For the text-containing cell, return its midpoint in (x, y) coordinate format. 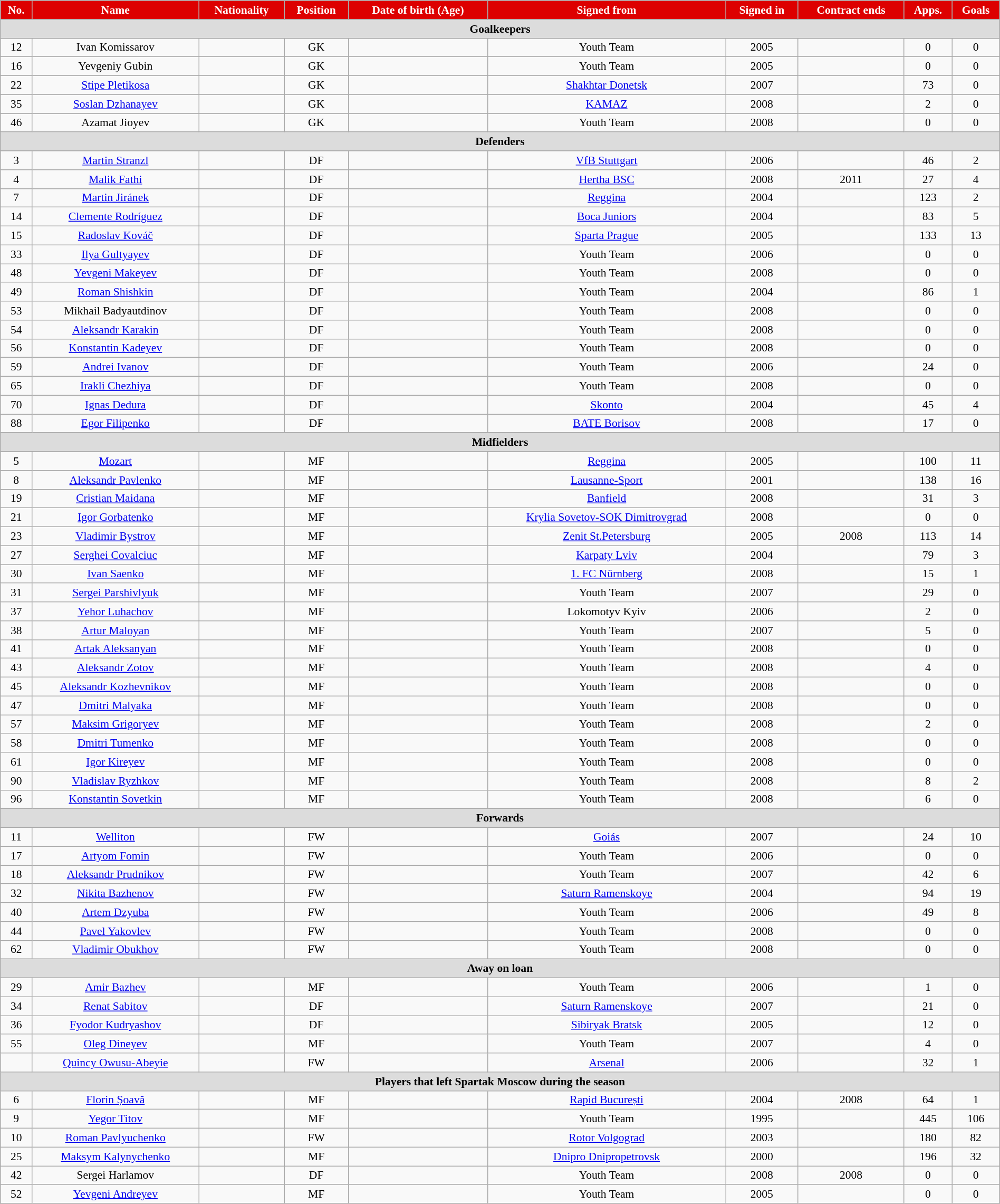
Maksim Grigoryev (116, 724)
33 (16, 254)
96 (16, 799)
Artur Maloyan (116, 630)
Martin Stranzl (116, 160)
Artyom Fomin (116, 856)
54 (16, 330)
Lokomotyv Kyiv (607, 611)
Yevgeni Makeyev (116, 273)
Sibiryak Bratsk (607, 1025)
Zenit St.Petersburg (607, 537)
13 (976, 236)
Malik Fathi (116, 179)
Aleksandr Prudnikov (116, 875)
Oleg Dineyev (116, 1044)
34 (16, 1006)
Away on loan (500, 969)
Maksym Kalynychenko (116, 1157)
Sergei Parshivlyuk (116, 593)
Defenders (500, 142)
2001 (762, 480)
2011 (851, 179)
No. (16, 10)
41 (16, 649)
Players that left Spartak Moscow during the season (500, 1082)
18 (16, 875)
Roman Pavlyuchenko (116, 1138)
Sergei Harlamov (116, 1176)
47 (16, 705)
Ilya Gultyayev (116, 254)
Egor Filipenko (116, 424)
Ivan Komissarov (116, 47)
Martin Jiránek (116, 198)
Yegor Titov (116, 1119)
100 (928, 461)
Aleksandr Kozhevnikov (116, 687)
Signed from (607, 10)
Cristian Maidana (116, 499)
Position (316, 10)
83 (928, 217)
1995 (762, 1119)
30 (16, 574)
Hertha BSC (607, 179)
38 (16, 630)
Rapid București (607, 1100)
Mikhail Badyautdinov (116, 311)
Igor Kireyev (116, 762)
Clemente Rodríguez (116, 217)
Quincy Owusu-Abeyie (116, 1063)
Skonto (607, 405)
59 (16, 367)
73 (928, 85)
Serghei Covalciuc (116, 555)
445 (928, 1119)
180 (928, 1138)
56 (16, 348)
88 (16, 424)
VfB Stuttgart (607, 160)
Goiás (607, 837)
65 (16, 386)
Lausanne-Sport (607, 480)
Aleksandr Zotov (116, 668)
Yevgeniy Gubin (116, 66)
196 (928, 1157)
106 (976, 1119)
Stipe Pletikosa (116, 85)
Aleksandr Karakin (116, 330)
37 (16, 611)
Artak Aleksanyan (116, 649)
7 (16, 198)
40 (16, 912)
Azamat Jioyev (116, 123)
2003 (762, 1138)
36 (16, 1025)
25 (16, 1157)
23 (16, 537)
Vladimir Bystrov (116, 537)
Date of birth (Age) (418, 10)
Radoslav Kováč (116, 236)
55 (16, 1044)
70 (16, 405)
48 (16, 273)
Nikita Bazhenov (116, 894)
Konstantin Kadeyev (116, 348)
Yehor Luhachov (116, 611)
61 (16, 762)
64 (928, 1100)
123 (928, 198)
Shakhtar Donetsk (607, 85)
1. FC Nürnberg (607, 574)
Igor Gorbatenko (116, 518)
Pavel Yakovlev (116, 931)
86 (928, 292)
82 (976, 1138)
Forwards (500, 818)
Boca Juniors (607, 217)
Arsenal (607, 1063)
57 (16, 724)
35 (16, 104)
Banfield (607, 499)
94 (928, 894)
113 (928, 537)
62 (16, 950)
Soslan Dzhanayev (116, 104)
Fyodor Kudryashov (116, 1025)
KAMAZ (607, 104)
Welliton (116, 837)
Yevgeni Andreyev (116, 1195)
Midfielders (500, 443)
Renat Sabitov (116, 1006)
138 (928, 480)
Konstantin Sovetkin (116, 799)
22 (16, 85)
Krylia Sovetov-SOK Dimitrovgrad (607, 518)
Contract ends (851, 10)
Roman Shishkin (116, 292)
Dmitri Tumenko (116, 743)
Aleksandr Pavlenko (116, 480)
Apps. (928, 10)
Artem Dzyuba (116, 912)
Dmitri Malyaka (116, 705)
Vladislav Ryzhkov (116, 781)
Florin Șoavă (116, 1100)
Ivan Saenko (116, 574)
Goalkeepers (500, 29)
Mozart (116, 461)
Goals (976, 10)
Rotor Volgograd (607, 1138)
90 (16, 781)
Signed in (762, 10)
9 (16, 1119)
Karpaty Lviv (607, 555)
52 (16, 1195)
79 (928, 555)
Dnipro Dnipropetrovsk (607, 1157)
2000 (762, 1157)
58 (16, 743)
Name (116, 10)
53 (16, 311)
Nationality (242, 10)
Vladimir Obukhov (116, 950)
43 (16, 668)
BATE Borisov (607, 424)
Ignas Dedura (116, 405)
Andrei Ivanov (116, 367)
44 (16, 931)
Irakli Chezhiya (116, 386)
133 (928, 236)
Amir Bazhev (116, 988)
Sparta Prague (607, 236)
